From the cell containing the given text, extract its center point as (x, y) coordinate. 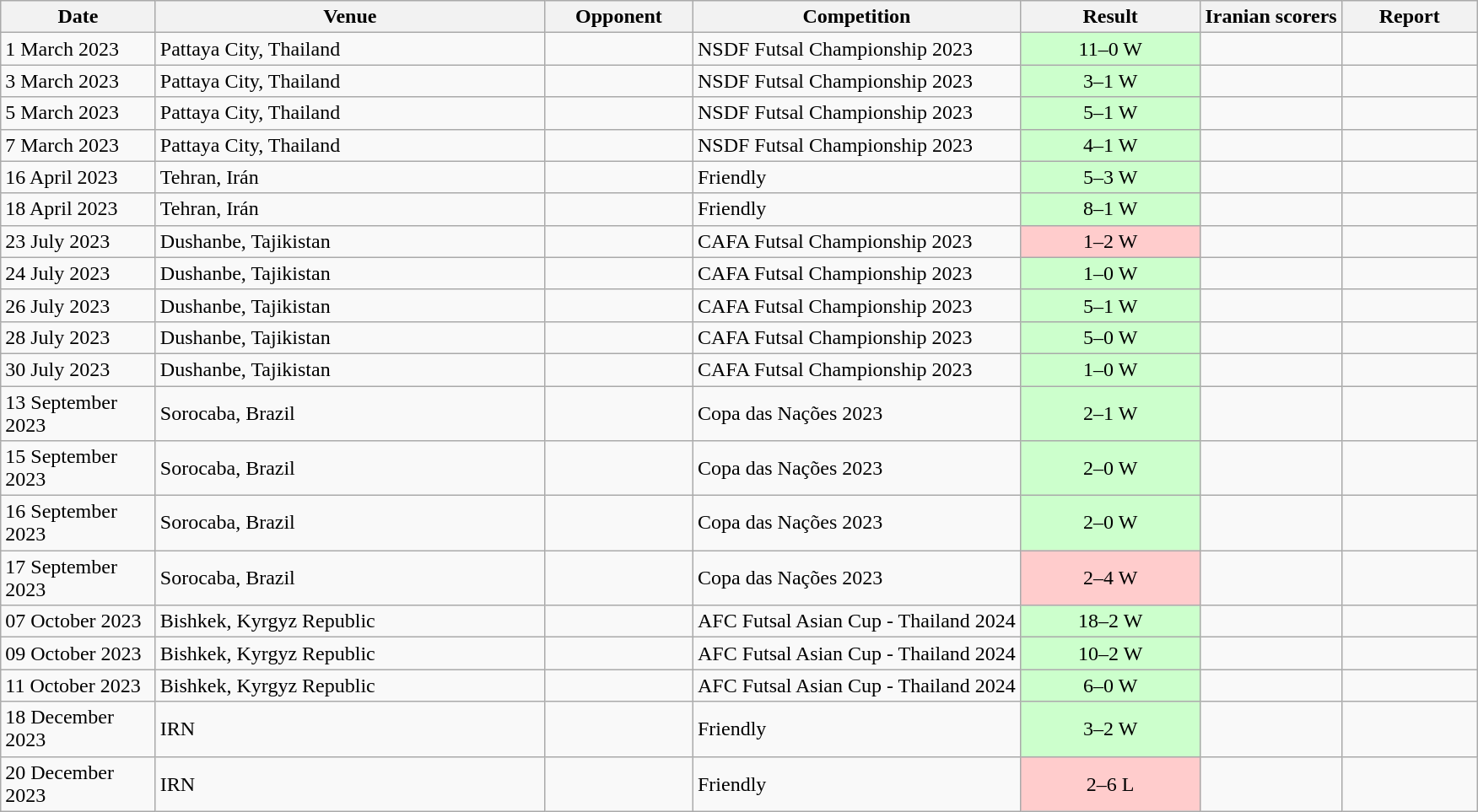
16 April 2023 (78, 177)
16 September 2023 (78, 523)
28 July 2023 (78, 337)
11 October 2023 (78, 686)
3–2 W (1110, 729)
18 December 2023 (78, 729)
Result (1110, 17)
2–1 W (1110, 413)
10–2 W (1110, 653)
3 March 2023 (78, 81)
6–0 W (1110, 686)
09 October 2023 (78, 653)
18 April 2023 (78, 209)
Report (1409, 17)
3–1 W (1110, 81)
4–1 W (1110, 145)
7 March 2023 (78, 145)
13 September 2023 (78, 413)
8–1 W (1110, 209)
Competition (856, 17)
20 December 2023 (78, 784)
2–6 L (1110, 784)
Opponent (618, 17)
1 March 2023 (78, 49)
30 July 2023 (78, 369)
15 September 2023 (78, 469)
1–2 W (1110, 241)
17 September 2023 (78, 578)
5 March 2023 (78, 113)
23 July 2023 (78, 241)
24 July 2023 (78, 273)
11–0 W (1110, 49)
18–2 W (1110, 621)
26 July 2023 (78, 305)
2–4 W (1110, 578)
07 October 2023 (78, 621)
Iranian scorers (1270, 17)
5–0 W (1110, 337)
Venue (349, 17)
5–3 W (1110, 177)
Date (78, 17)
